Determine the (x, y) coordinate at the center of the cell enclosing the given text.  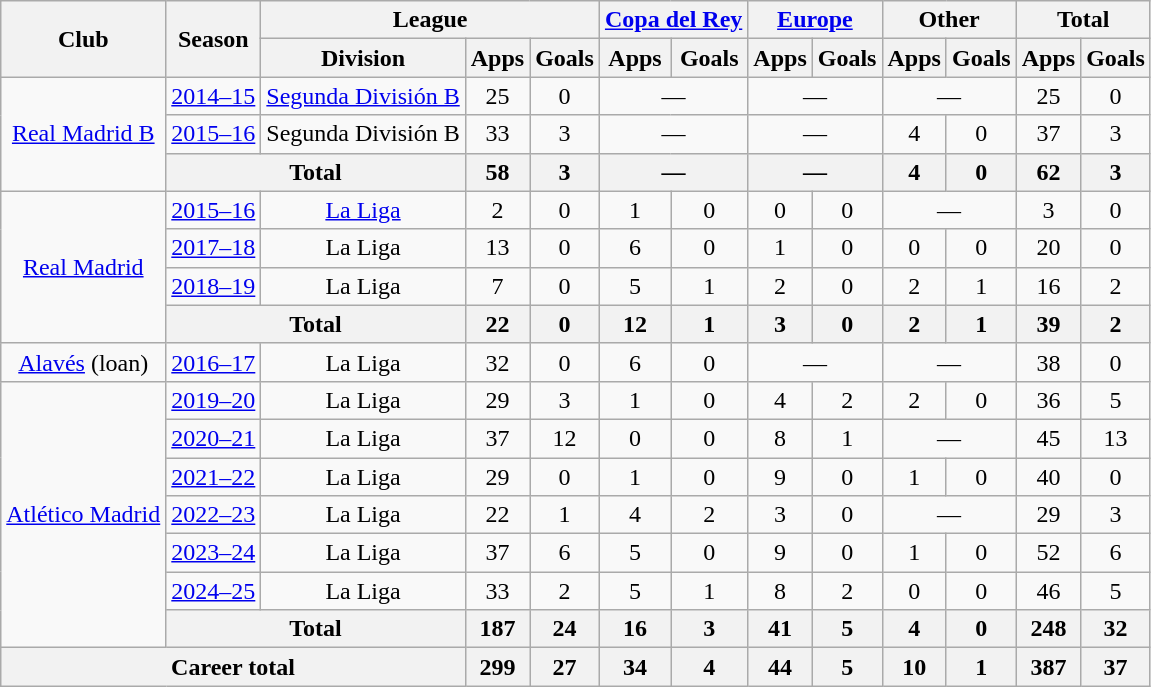
2016–17 (214, 362)
62 (1048, 172)
Other (949, 20)
40 (1048, 477)
41 (780, 629)
Season (214, 39)
2018–19 (214, 286)
34 (634, 667)
Europe (815, 20)
387 (1048, 667)
39 (1048, 324)
2020–21 (214, 438)
52 (1048, 553)
League (430, 20)
58 (497, 172)
Career total (233, 667)
2021–22 (214, 477)
20 (1048, 248)
Real Madrid B (84, 134)
46 (1048, 591)
Copa del Rey (673, 20)
7 (497, 286)
248 (1048, 629)
2019–20 (214, 400)
Alavés (loan) (84, 362)
299 (497, 667)
24 (565, 629)
2023–24 (214, 553)
36 (1048, 400)
44 (780, 667)
27 (565, 667)
Club (84, 39)
45 (1048, 438)
2014–15 (214, 96)
2022–23 (214, 515)
2017–18 (214, 248)
Division (363, 58)
Atlético Madrid (84, 514)
Real Madrid (84, 267)
187 (497, 629)
38 (1048, 362)
2024–25 (214, 591)
10 (914, 667)
